Capture the cell that displays the provided text and extract its (X, Y) central coordinate. 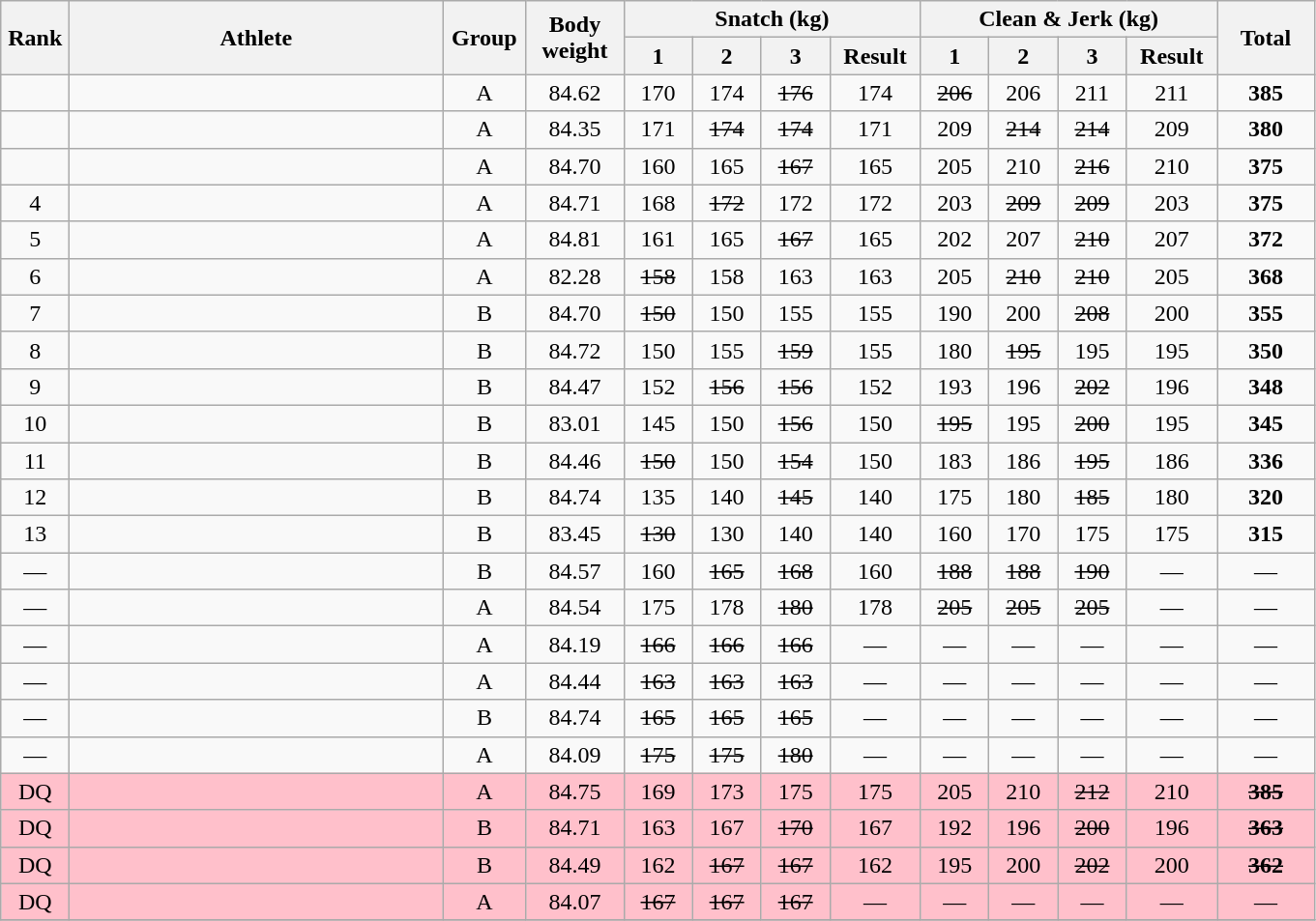
5 (35, 240)
208 (1093, 313)
212 (1093, 791)
Athlete (256, 38)
12 (35, 498)
216 (1093, 166)
84.62 (574, 93)
13 (35, 534)
355 (1265, 313)
Rank (35, 38)
7 (35, 313)
173 (727, 791)
84.46 (574, 461)
11 (35, 461)
84.81 (574, 240)
84.72 (574, 350)
83.01 (574, 423)
84.54 (574, 608)
84.09 (574, 755)
320 (1265, 498)
83.45 (574, 534)
8 (35, 350)
183 (955, 461)
9 (35, 387)
84.19 (574, 645)
84.57 (574, 571)
84.75 (574, 791)
368 (1265, 276)
176 (795, 93)
Total (1265, 38)
161 (658, 240)
84.35 (574, 130)
185 (1093, 498)
363 (1265, 828)
380 (1265, 130)
82.28 (574, 276)
84.07 (574, 902)
10 (35, 423)
Clean & Jerk (kg) (1069, 19)
350 (1265, 350)
84.49 (574, 865)
154 (795, 461)
193 (955, 387)
345 (1265, 423)
372 (1265, 240)
6 (35, 276)
159 (795, 350)
169 (658, 791)
192 (955, 828)
336 (1265, 461)
135 (658, 498)
348 (1265, 387)
Body weight (574, 38)
315 (1265, 534)
362 (1265, 865)
4 (35, 203)
Group (484, 38)
84.47 (574, 387)
84.44 (574, 681)
Snatch (kg) (772, 19)
